Detect which cell encompasses the target text, then output its [x, y] center coordinate. 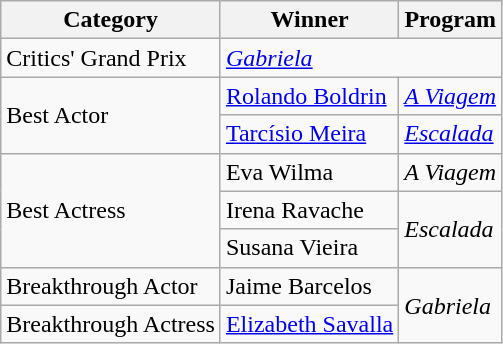
Irena Ravache [309, 210]
Best Actress [111, 210]
Breakthrough Actor [111, 286]
Category [111, 20]
Program [450, 20]
Susana Vieira [309, 248]
Elizabeth Savalla [309, 324]
Rolando Boldrin [309, 96]
Eva Wilma [309, 172]
Tarcísio Meira [309, 134]
Winner [309, 20]
Critics' Grand Prix [111, 58]
Breakthrough Actress [111, 324]
Best Actor [111, 115]
Jaime Barcelos [309, 286]
